Locate the cell with the specified text and output its [x, y] center coordinate. 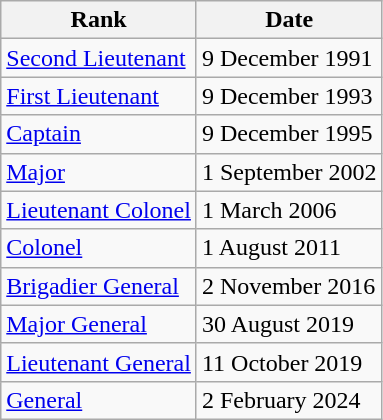
9 December 1991 [289, 58]
2 February 2024 [289, 400]
Date [289, 20]
Lieutenant Colonel [99, 210]
11 October 2019 [289, 362]
General [99, 400]
2 November 2016 [289, 286]
Second Lieutenant [99, 58]
Major General [99, 324]
Captain [99, 134]
1 August 2011 [289, 248]
1 September 2002 [289, 172]
First Lieutenant [99, 96]
9 December 1995 [289, 134]
Colonel [99, 248]
Lieutenant General [99, 362]
30 August 2019 [289, 324]
1 March 2006 [289, 210]
Brigadier General [99, 286]
9 December 1993 [289, 96]
Rank [99, 20]
Major [99, 172]
